Pinpoint the cell where the given text exists, returning its (x, y) midpoint coordinate. 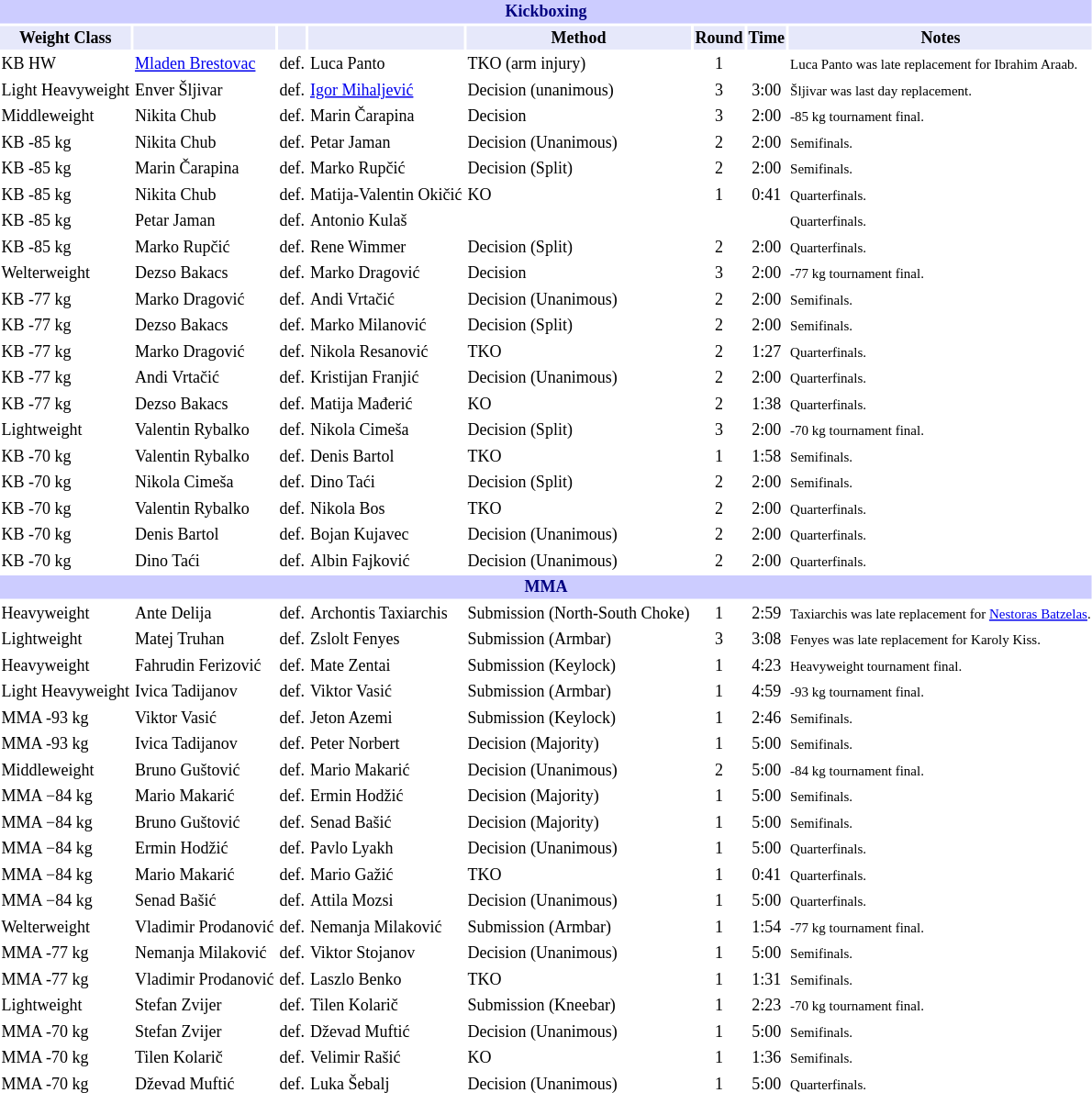
Fahrudin Ferizović (204, 665)
Method (578, 38)
Matija Mađerić (385, 405)
Bojan Kujavec (385, 535)
Nikola Bos (385, 509)
Albin Fajković (385, 561)
Weight Class (65, 38)
Luca Panto (385, 64)
Enver Šljivar (204, 91)
1:54 (767, 928)
1:38 (767, 405)
Velimir Rašić (385, 1058)
1:31 (767, 979)
1:58 (767, 456)
Submission (North-South Choke) (578, 614)
KB HW (65, 64)
Kickboxing (546, 12)
Ante Delija (204, 614)
2:46 (767, 719)
Archontis Taxiarchis (385, 614)
Matija-Valentin Okičić (385, 195)
Dževad Muftić (385, 1032)
Mladen Brestovac (204, 64)
Zslolt Fenyes (385, 640)
Igor Mihaljević (385, 91)
Viktor Stojanov (385, 954)
Mario Gažić (385, 875)
Round (719, 38)
Matej Truhan (204, 640)
Peter Norbert (385, 744)
3:08 (767, 640)
4:59 (767, 692)
Jeton Azemi (385, 719)
Attila Mozsi (385, 901)
Time (767, 38)
Pavlo Lyakh (385, 849)
Decision (unanimous) (578, 91)
Kristijan Franjić (385, 378)
TKO (arm injury) (578, 64)
1:36 (767, 1058)
2:23 (767, 1006)
2:59 (767, 614)
3:00 (767, 91)
Rene Wimmer (385, 247)
Marko Milanović (385, 326)
Laszlo Benko (385, 979)
Submission (Kneebar) (578, 1006)
4:23 (767, 665)
1:27 (767, 351)
Nikola Resanović (385, 351)
Antonio Kulaš (385, 221)
Mate Zentai (385, 665)
MMA (546, 587)
